Pinpoint the cell where the given text exists, returning its (X, Y) midpoint coordinate. 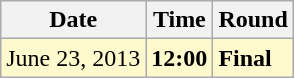
June 23, 2013 (74, 58)
Round (253, 20)
12:00 (180, 58)
Date (74, 20)
Time (180, 20)
Final (253, 58)
